Extract the (x, y) coordinate from the center of the cell holding the provided text.  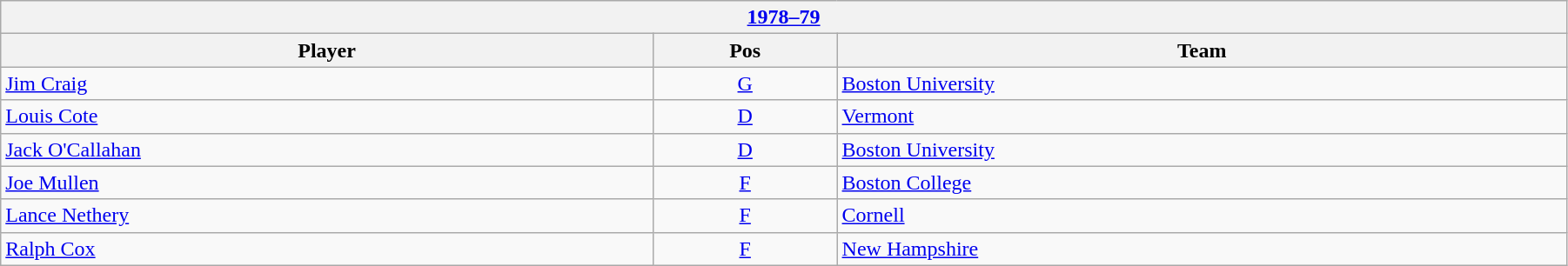
Vermont (1202, 116)
Louis Cote (327, 116)
1978–79 (784, 17)
Lance Nethery (327, 216)
Ralph Cox (327, 249)
Jim Craig (327, 83)
Player (327, 50)
Team (1202, 50)
Pos (745, 50)
Cornell (1202, 216)
New Hampshire (1202, 249)
G (745, 83)
Boston College (1202, 183)
Jack O'Callahan (327, 150)
Joe Mullen (327, 183)
